Output the [X, Y] coordinate of the center of the cell containing the given text.  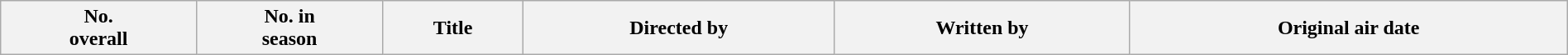
Original air date [1348, 28]
No.overall [99, 28]
No. inseason [289, 28]
Directed by [678, 28]
Written by [982, 28]
Title [453, 28]
